Identify which cell holds the provided text, then report its [x, y] central coordinate. 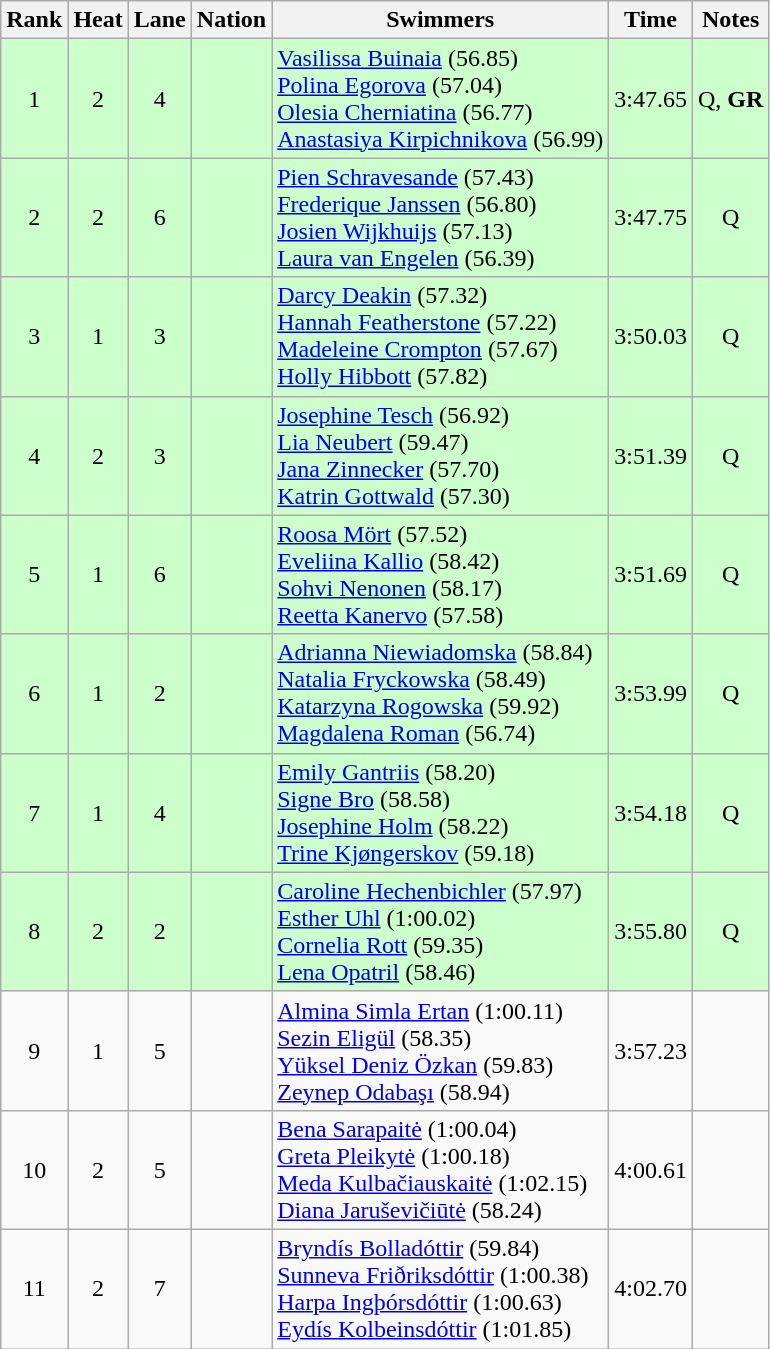
3:54.18 [651, 812]
Bena Sarapaitė (1:00.04)Greta Pleikytė (1:00.18)Meda Kulbačiauskaitė (1:02.15)Diana Jaruševičiūtė (58.24) [440, 1170]
4:00.61 [651, 1170]
Caroline Hechenbichler (57.97)Esther Uhl (1:00.02)Cornelia Rott (59.35)Lena Opatril (58.46) [440, 932]
Josephine Tesch (56.92)Lia Neubert (59.47)Jana Zinnecker (57.70)Katrin Gottwald (57.30) [440, 456]
Swimmers [440, 20]
3:53.99 [651, 694]
Heat [98, 20]
Lane [160, 20]
Roosa Mört (57.52)Eveliina Kallio (58.42)Sohvi Nenonen (58.17)Reetta Kanervo (57.58) [440, 574]
Adrianna Niewiadomska (58.84)Natalia Fryckowska (58.49)Katarzyna Rogowska (59.92)Magdalena Roman (56.74) [440, 694]
Vasilissa Buinaia (56.85)Polina Egorova (57.04)Olesia Cherniatina (56.77)Anastasiya Kirpichnikova (56.99) [440, 98]
Emily Gantriis (58.20)Signe Bro (58.58)Josephine Holm (58.22)Trine Kjøngerskov (59.18) [440, 812]
3:50.03 [651, 336]
Bryndís Bolladóttir (59.84)Sunneva Friðriksdóttir (1:00.38)Harpa Ingþórsdóttir (1:00.63)Eydís Kolbeinsdóttir (1:01.85) [440, 1288]
3:57.23 [651, 1050]
3:47.75 [651, 218]
3:55.80 [651, 932]
Notes [730, 20]
3:51.69 [651, 574]
Q, GR [730, 98]
Rank [34, 20]
10 [34, 1170]
11 [34, 1288]
3:47.65 [651, 98]
9 [34, 1050]
Time [651, 20]
Almina Simla Ertan (1:00.11)Sezin Eligül (58.35)Yüksel Deniz Özkan (59.83)Zeynep Odabaşı (58.94) [440, 1050]
Pien Schravesande (57.43)Frederique Janssen (56.80)Josien Wijkhuijs (57.13)Laura van Engelen (56.39) [440, 218]
4:02.70 [651, 1288]
Nation [231, 20]
Darcy Deakin (57.32)Hannah Featherstone (57.22)Madeleine Crompton (57.67)Holly Hibbott (57.82) [440, 336]
8 [34, 932]
3:51.39 [651, 456]
